Search for the cell housing the specified text and yield its (X, Y) center coordinate. 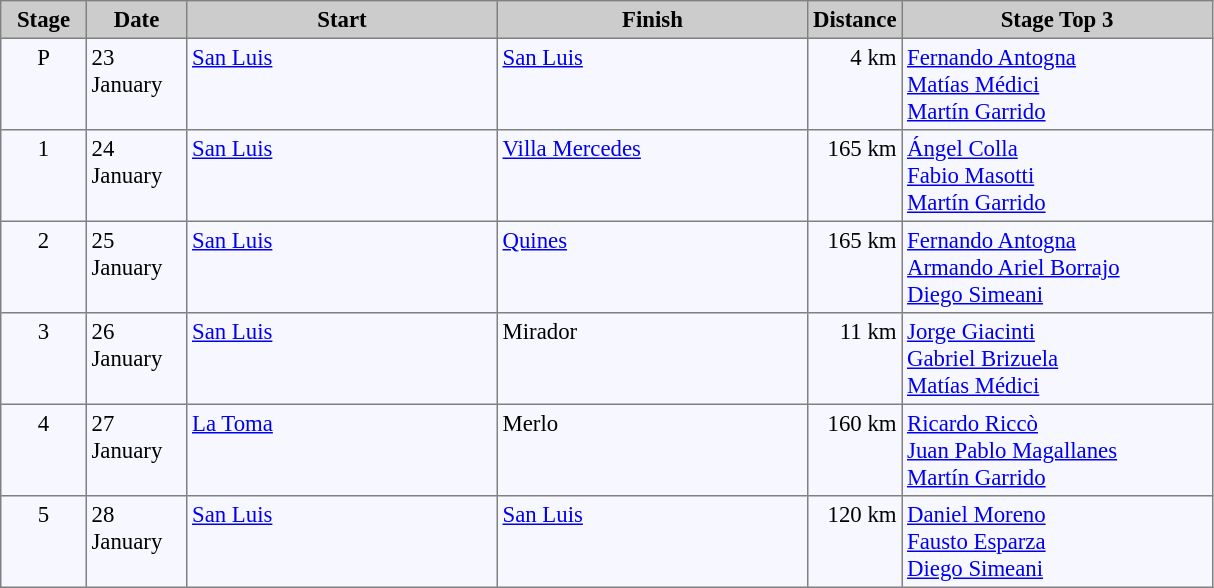
160 km (855, 450)
5 (44, 542)
2 (44, 267)
28 January (136, 542)
Start (342, 20)
120 km (855, 542)
27 January (136, 450)
24 January (136, 176)
Jorge Giacinti Gabriel Brizuela Matías Médici (1057, 359)
3 (44, 359)
Stage Top 3 (1057, 20)
Fernando Antogna Matías Médici Martín Garrido (1057, 84)
Daniel Moreno Fausto Esparza Diego Simeani (1057, 542)
11 km (855, 359)
Finish (652, 20)
Mirador (652, 359)
Date (136, 20)
26 January (136, 359)
Stage (44, 20)
23 January (136, 84)
Merlo (652, 450)
4 km (855, 84)
Villa Mercedes (652, 176)
Fernando Antogna Armando Ariel Borrajo Diego Simeani (1057, 267)
Distance (855, 20)
Quines (652, 267)
4 (44, 450)
La Toma (342, 450)
Ricardo Riccò Juan Pablo Magallanes Martín Garrido (1057, 450)
1 (44, 176)
P (44, 84)
25 January (136, 267)
Ángel Colla Fabio Masotti Martín Garrido (1057, 176)
